For the text-containing cell, return its midpoint in [X, Y] coordinate format. 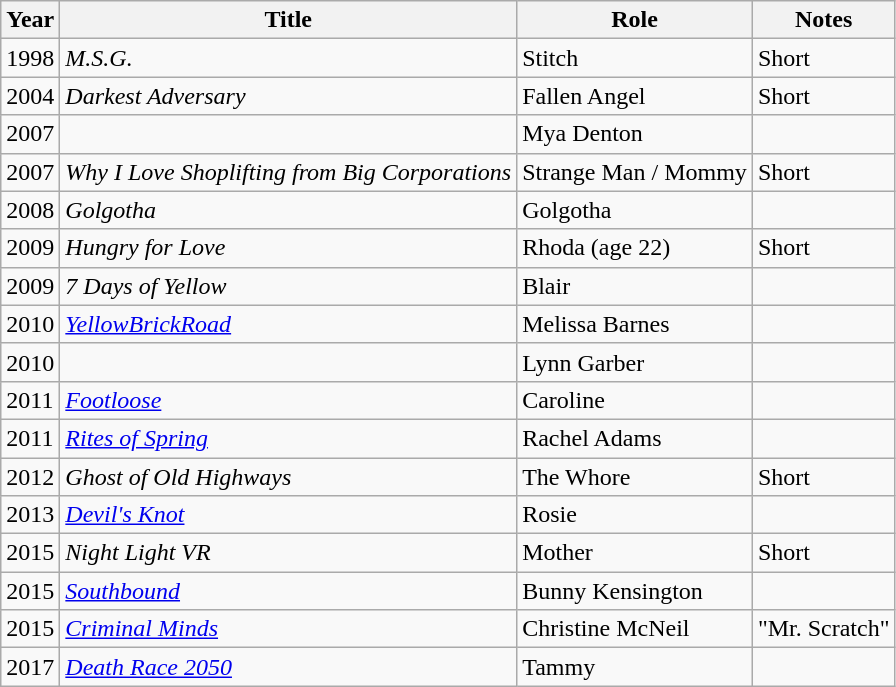
Night Light VR [288, 553]
Hungry for Love [288, 248]
Southbound [288, 591]
Strange Man / Mommy [635, 172]
Mya Denton [635, 134]
Stitch [635, 58]
Ghost of Old Highways [288, 477]
The Whore [635, 477]
Rhoda (age 22) [635, 248]
7 Days of Yellow [288, 286]
Christine McNeil [635, 629]
Lynn Garber [635, 362]
Fallen Angel [635, 96]
Death Race 2050 [288, 667]
2017 [30, 667]
Mother [635, 553]
Rachel Adams [635, 438]
Rites of Spring [288, 438]
Title [288, 20]
2008 [30, 210]
2004 [30, 96]
Year [30, 20]
Footloose [288, 400]
YellowBrickRoad [288, 324]
Criminal Minds [288, 629]
2013 [30, 515]
Darkest Adversary [288, 96]
Caroline [635, 400]
Melissa Barnes [635, 324]
Notes [824, 20]
"Mr. Scratch" [824, 629]
Rosie [635, 515]
Tammy [635, 667]
1998 [30, 58]
M.S.G. [288, 58]
2012 [30, 477]
Devil's Knot [288, 515]
Blair [635, 286]
Why I Love Shoplifting from Big Corporations [288, 172]
Role [635, 20]
Bunny Kensington [635, 591]
